Pinpoint the cell where the given text exists, returning its [X, Y] midpoint coordinate. 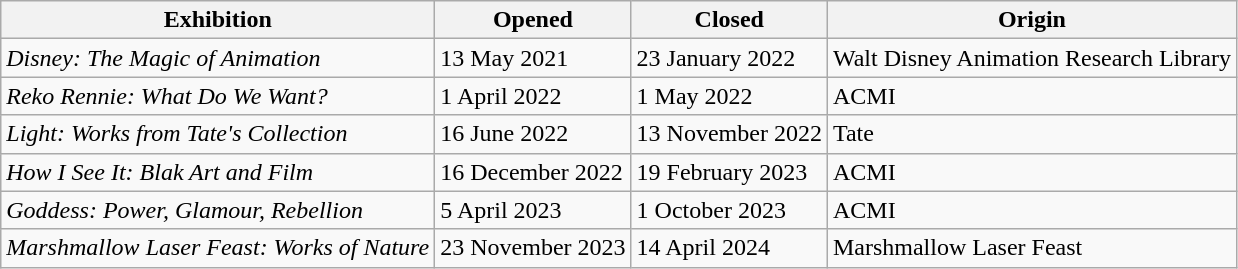
Closed [729, 20]
Light: Works from Tate's Collection [218, 134]
1 May 2022 [729, 96]
1 April 2022 [533, 96]
Exhibition [218, 20]
13 May 2021 [533, 58]
16 December 2022 [533, 172]
13 November 2022 [729, 134]
Marshmallow Laser Feast [1032, 248]
14 April 2024 [729, 248]
Walt Disney Animation Research Library [1032, 58]
Disney: The Magic of Animation [218, 58]
16 June 2022 [533, 134]
Marshmallow Laser Feast: Works of Nature [218, 248]
19 February 2023 [729, 172]
Tate [1032, 134]
Reko Rennie: What Do We Want? [218, 96]
Opened [533, 20]
23 November 2023 [533, 248]
Goddess: Power, Glamour, Rebellion [218, 210]
Origin [1032, 20]
5 April 2023 [533, 210]
23 January 2022 [729, 58]
How I See It: Blak Art and Film [218, 172]
1 October 2023 [729, 210]
